Search for the cell housing the specified text and yield its (x, y) center coordinate. 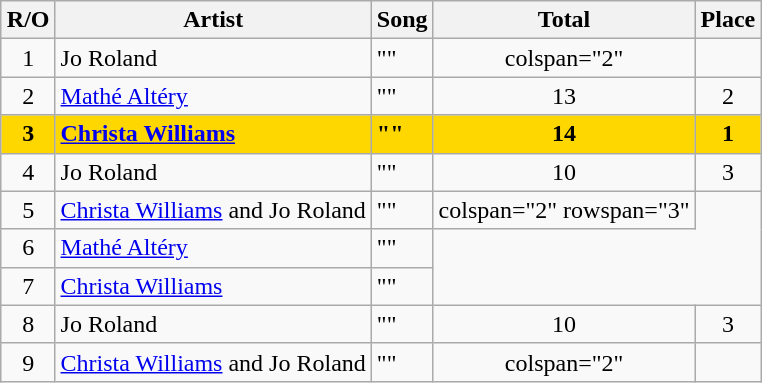
Place (728, 20)
9 (28, 362)
4 (28, 172)
14 (564, 134)
colspan="2" rowspan="3" (564, 210)
Song (402, 20)
7 (28, 286)
Total (564, 20)
8 (28, 324)
R/O (28, 20)
13 (564, 96)
6 (28, 248)
Artist (213, 20)
5 (28, 210)
